Find where the given text appears and provide that cell's center as [X, Y] coordinate. 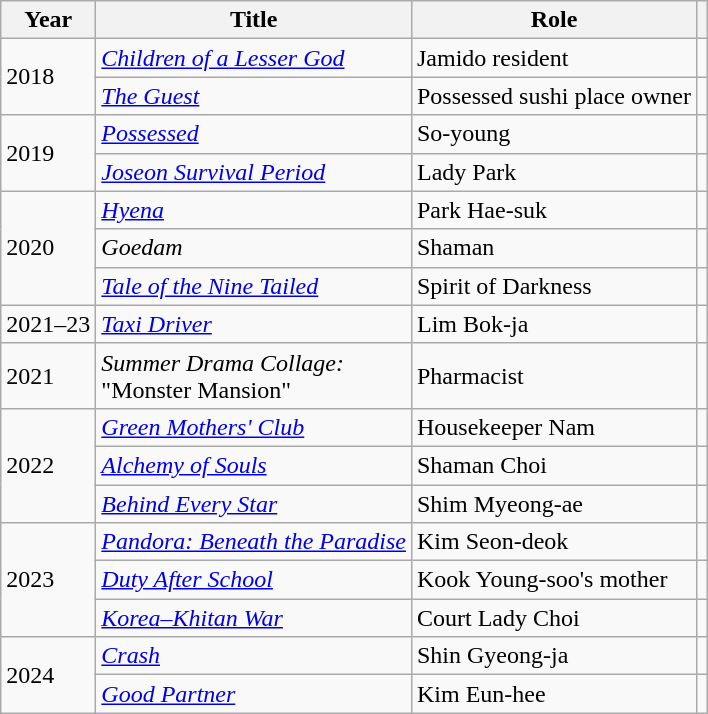
2018 [48, 77]
Possessed sushi place owner [554, 96]
Title [254, 20]
Pharmacist [554, 376]
Housekeeper Nam [554, 427]
Taxi Driver [254, 324]
2019 [48, 153]
Lady Park [554, 172]
Korea–Khitan War [254, 618]
Shim Myeong-ae [554, 503]
Children of a Lesser God [254, 58]
Shaman [554, 248]
Joseon Survival Period [254, 172]
Kim Eun-hee [554, 694]
2024 [48, 675]
2021 [48, 376]
Goedam [254, 248]
Spirit of Darkness [554, 286]
2023 [48, 580]
The Guest [254, 96]
Kim Seon-deok [554, 542]
Summer Drama Collage:"Monster Mansion" [254, 376]
Behind Every Star [254, 503]
Court Lady Choi [554, 618]
Green Mothers' Club [254, 427]
Alchemy of Souls [254, 465]
2022 [48, 465]
Park Hae-suk [554, 210]
Lim Bok-ja [554, 324]
Good Partner [254, 694]
Shaman Choi [554, 465]
2020 [48, 248]
Year [48, 20]
Duty After School [254, 580]
Tale of the Nine Tailed [254, 286]
So-young [554, 134]
Kook Young-soo's mother [554, 580]
Role [554, 20]
Jamido resident [554, 58]
Shin Gyeong-ja [554, 656]
Crash [254, 656]
Pandora: Beneath the Paradise [254, 542]
Possessed [254, 134]
Hyena [254, 210]
2021–23 [48, 324]
